Return the [X, Y] coordinate for the center point of the cell that contains the specified text.  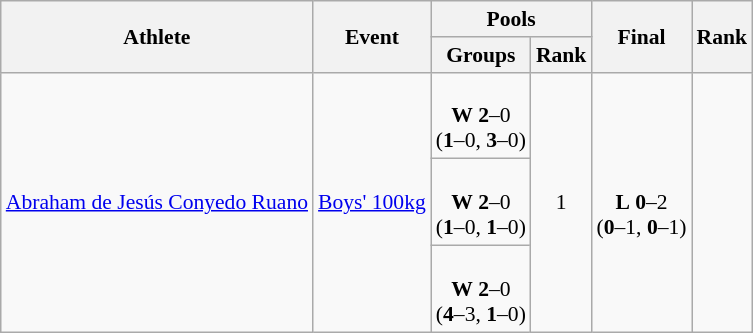
Pools [512, 19]
Final [641, 36]
W 2–0(4–3, 1–0) [481, 290]
Groups [481, 55]
Event [372, 36]
Athlete [157, 36]
Boys' 100kg [372, 202]
W 2–0(1–0, 3–0) [481, 116]
W 2–0(1–0, 1–0) [481, 202]
1 [562, 202]
Abraham de Jesús Conyedo Ruano [157, 202]
L 0–2(0–1, 0–1) [641, 202]
